Pinpoint the cell where the given text exists, returning its [x, y] midpoint coordinate. 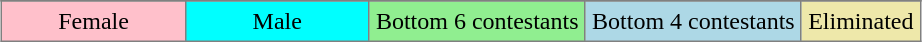
Male [277, 21]
Eliminated [860, 21]
Female [94, 21]
Bottom 6 contestants [477, 21]
Bottom 4 contestants [693, 21]
